Output the [x, y] coordinate of the center of the cell containing the given text.  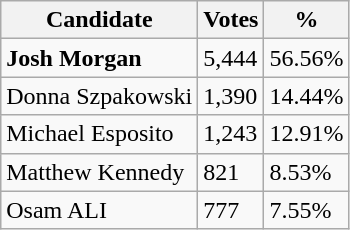
12.91% [306, 134]
Donna Szpakowski [100, 96]
1,243 [231, 134]
Michael Esposito [100, 134]
7.55% [306, 210]
% [306, 20]
Osam ALI [100, 210]
Matthew Kennedy [100, 172]
Votes [231, 20]
777 [231, 210]
14.44% [306, 96]
Josh Morgan [100, 58]
821 [231, 172]
1,390 [231, 96]
8.53% [306, 172]
5,444 [231, 58]
56.56% [306, 58]
Candidate [100, 20]
